Extract the (x, y) coordinate from the center of the cell holding the provided text.  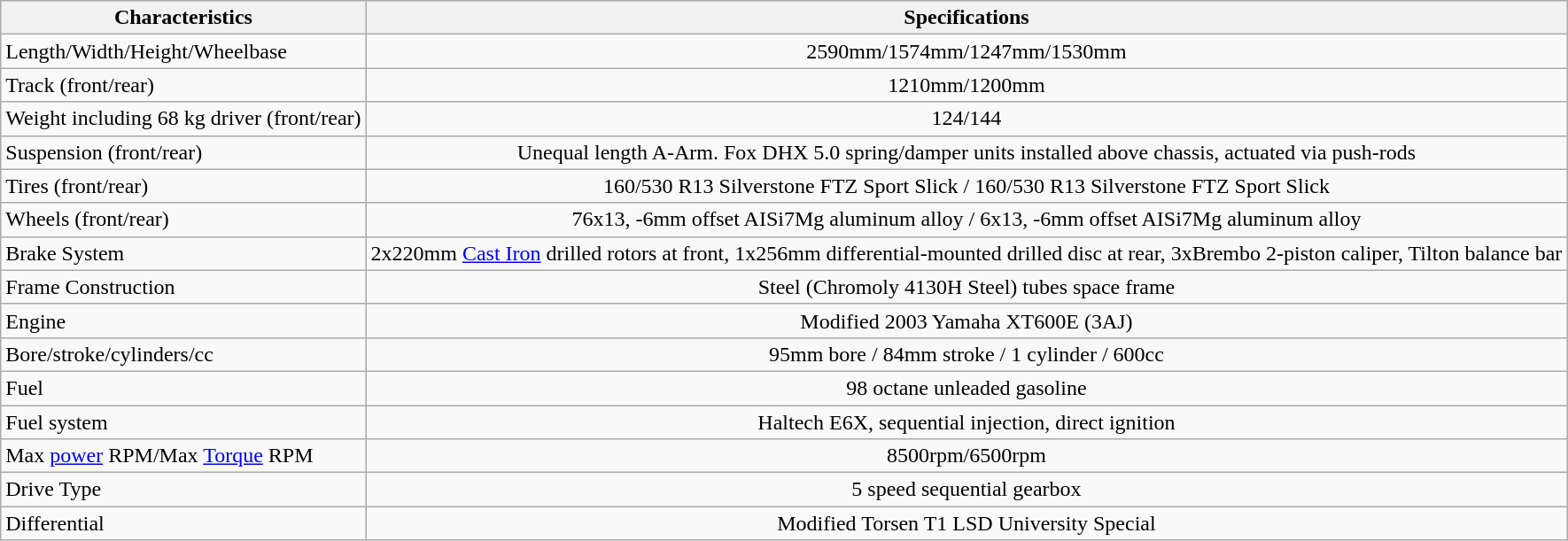
Frame Construction (183, 287)
Haltech E6X, sequential injection, direct ignition (966, 422)
Modified Torsen T1 LSD University Special (966, 523)
Tires (front/rear) (183, 186)
98 octane unleaded gasoline (966, 388)
Track (front/rear) (183, 85)
Length/Width/Height/Wheelbase (183, 51)
Fuel system (183, 422)
1210mm/1200mm (966, 85)
Differential (183, 523)
8500rpm/6500rpm (966, 456)
Suspension (front/rear) (183, 152)
Characteristics (183, 18)
Steel (Chromoly 4130H Steel) tubes space frame (966, 287)
Wheels (front/rear) (183, 220)
76x13, -6mm offset AISi7Mg aluminum alloy / 6x13, -6mm offset AISi7Mg aluminum alloy (966, 220)
95mm bore / 84mm stroke / 1 cylinder / 600cc (966, 354)
2x220mm Cast Iron drilled rotors at front, 1x256mm differential-mounted drilled disc at rear, 3xBrembo 2-piston caliper, Tilton balance bar (966, 253)
Fuel (183, 388)
Modified 2003 Yamaha XT600E (3AJ) (966, 321)
Drive Type (183, 490)
Brake System (183, 253)
124/144 (966, 119)
Engine (183, 321)
Specifications (966, 18)
Bore/stroke/cylinders/cc (183, 354)
2590mm/1574mm/1247mm/1530mm (966, 51)
Unequal length A-Arm. Fox DHX 5.0 spring/damper units installed above chassis, actuated via push-rods (966, 152)
5 speed sequential gearbox (966, 490)
160/530 R13 Silverstone FTZ Sport Slick / 160/530 R13 Silverstone FTZ Sport Slick (966, 186)
Max power RPM/Max Torque RPM (183, 456)
Weight including 68 kg driver (front/rear) (183, 119)
